Search for the cell housing the specified text and yield its (x, y) center coordinate. 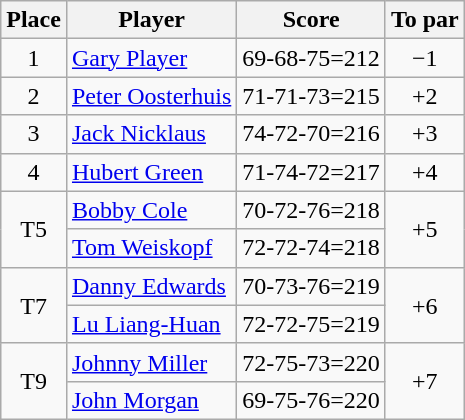
+6 (424, 305)
+5 (424, 229)
Bobby Cole (151, 210)
72-72-74=218 (312, 248)
1 (34, 58)
+4 (424, 172)
T5 (34, 229)
71-74-72=217 (312, 172)
Danny Edwards (151, 286)
4 (34, 172)
70-73-76=219 (312, 286)
Player (151, 20)
70-72-76=218 (312, 210)
3 (34, 134)
2 (34, 96)
Score (312, 20)
+7 (424, 381)
72-75-73=220 (312, 362)
T7 (34, 305)
Johnny Miller (151, 362)
Jack Nicklaus (151, 134)
74-72-70=216 (312, 134)
Lu Liang-Huan (151, 324)
John Morgan (151, 400)
+2 (424, 96)
Peter Oosterhuis (151, 96)
Gary Player (151, 58)
72-72-75=219 (312, 324)
69-68-75=212 (312, 58)
T9 (34, 381)
−1 (424, 58)
Tom Weiskopf (151, 248)
To par (424, 20)
Place (34, 20)
Hubert Green (151, 172)
+3 (424, 134)
71-71-73=215 (312, 96)
69-75-76=220 (312, 400)
